Identify which cell holds the provided text, then report its (x, y) central coordinate. 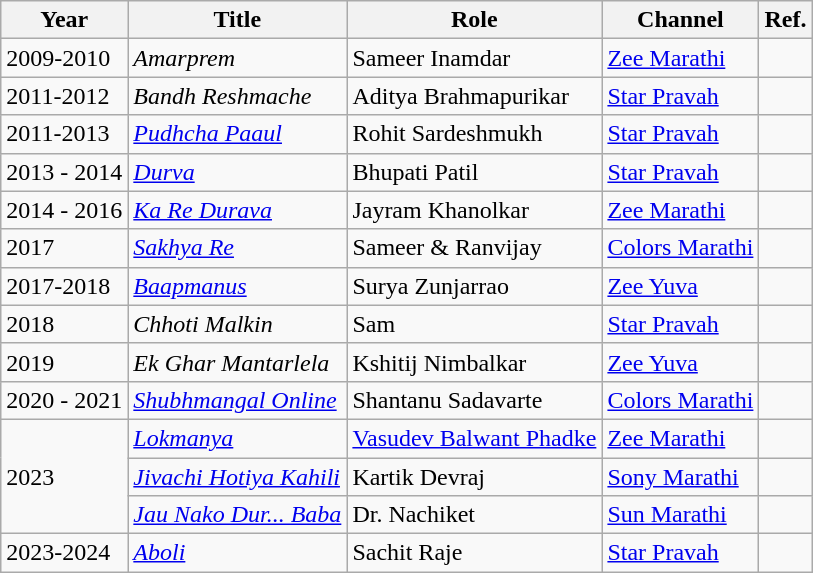
Sun Marathi (680, 515)
Ref. (786, 20)
2013 - 2014 (64, 172)
Shantanu Sadavarte (474, 400)
Amarprem (238, 58)
Chhoti Malkin (238, 324)
Pudhcha Paaul (238, 134)
Sachit Raje (474, 553)
2011-2013 (64, 134)
Sameer Inamdar (474, 58)
2019 (64, 362)
Lokmanya (238, 438)
2014 - 2016 (64, 210)
Rohit Sardeshmukh (474, 134)
Ka Re Durava (238, 210)
Aditya Brahmapurikar (474, 96)
2023 (64, 476)
Ek Ghar Mantarlela (238, 362)
Channel (680, 20)
Kartik Devraj (474, 477)
Sakhya Re (238, 248)
2009-2010 (64, 58)
Sameer & Ranvijay (474, 248)
Aboli (238, 553)
Title (238, 20)
2011-2012 (64, 96)
2023-2024 (64, 553)
Durva (238, 172)
Dr. Nachiket (474, 515)
Sony Marathi (680, 477)
Bandh Reshmache (238, 96)
Role (474, 20)
Vasudev Balwant Phadke (474, 438)
2017 (64, 248)
2018 (64, 324)
Shubhmangal Online (238, 400)
Jivachi Hotiya Kahili (238, 477)
2017-2018 (64, 286)
Jau Nako Dur... Baba (238, 515)
Baapmanus (238, 286)
2020 - 2021 (64, 400)
Sam (474, 324)
Bhupati Patil (474, 172)
Jayram Khanolkar (474, 210)
Year (64, 20)
Surya Zunjarrao (474, 286)
Kshitij Nimbalkar (474, 362)
